Pinpoint the cell where the given text exists, returning its [x, y] midpoint coordinate. 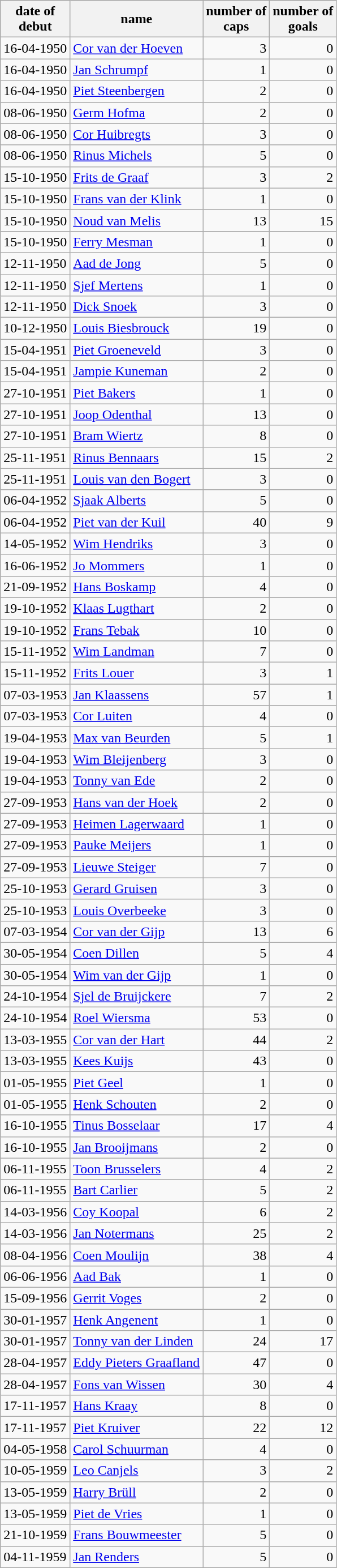
10-05-1959 [35, 1471]
Cor Huibregts [137, 134]
Harry Brüll [137, 1492]
Jan Renders [137, 1557]
Piet Geel [137, 1083]
Jan Notermans [137, 1233]
Cor van der Hart [137, 1040]
Germ Hofma [137, 113]
Aad de Jong [137, 263]
Cor van der Hoeven [137, 48]
Ferry Mesman [137, 242]
47 [236, 1363]
Aad Bak [137, 1276]
24 [236, 1341]
Hans van der Hoek [137, 802]
Bart Carlier [137, 1190]
Piet van der Kuil [137, 522]
Hans Boskamp [137, 587]
Noud van Melis [137, 220]
date ofdebut [35, 19]
Toon Brusselers [137, 1169]
14-05-1952 [35, 544]
Jan Klaassens [137, 695]
Dick Snoek [137, 307]
Gerard Gruisen [137, 888]
38 [236, 1255]
name [137, 19]
Bram Wiertz [137, 436]
Leo Canjels [137, 1471]
Wim Landman [137, 652]
Rinus Bennaars [137, 458]
Hans Kraay [137, 1406]
06-06-1956 [35, 1276]
Cor Luiten [137, 716]
Coen Moulijn [137, 1255]
Wim Bleijenberg [137, 759]
Louis Biesbrouck [137, 328]
9 [303, 522]
19 [236, 328]
Piet Steenbergen [137, 91]
Piet Kruiver [137, 1428]
Frits de Graaf [137, 177]
12 [303, 1428]
53 [236, 1018]
Henk Schouten [137, 1104]
04-05-1958 [35, 1449]
Sjel de Bruijckere [137, 997]
Tonny van Ede [137, 781]
Pauke Meijers [137, 845]
Klaas Lugthart [137, 608]
Jo Mommers [137, 565]
15-09-1956 [35, 1298]
Carol Schuurman [137, 1449]
Wim Hendriks [137, 544]
Sjef Mertens [137, 285]
Sjaak Alberts [137, 501]
08-04-1956 [35, 1255]
Frans van der Klink [137, 199]
Frits Louer [137, 673]
Max van Beurden [137, 738]
Fons van Wissen [137, 1385]
43 [236, 1061]
Piet Bakers [137, 393]
Louis Overbeeke [137, 910]
10 [236, 630]
number ofgoals [303, 19]
Jan Brooijmans [137, 1147]
57 [236, 695]
Kees Kuijs [137, 1061]
Gerrit Voges [137, 1298]
Coen Dillen [137, 953]
Frans Bouwmeester [137, 1535]
Heimen Lagerwaard [137, 824]
22 [236, 1428]
Lieuwe Steiger [137, 867]
number ofcaps [236, 19]
Jan Schrumpf [137, 70]
04-11-1959 [35, 1557]
Piet de Vries [137, 1514]
16-06-1952 [35, 565]
Cor van der Gijp [137, 932]
21-10-1959 [35, 1535]
Louis van den Bogert [137, 479]
Tinus Bosselaar [137, 1126]
Tonny van der Linden [137, 1341]
07-03-1954 [35, 932]
Frans Tebak [137, 630]
Roel Wiersma [137, 1018]
Rinus Michels [137, 156]
21-09-1952 [35, 587]
25 [236, 1233]
Jampie Kuneman [137, 371]
Coy Koopal [137, 1212]
10-12-1950 [35, 328]
30 [236, 1385]
Henk Angenent [137, 1320]
Joop Odenthal [137, 415]
Wim van der Gijp [137, 975]
44 [236, 1040]
40 [236, 522]
Eddy Pieters Graafland [137, 1363]
Piet Groeneveld [137, 350]
